Find where the given text appears and provide that cell's center as (X, Y) coordinate. 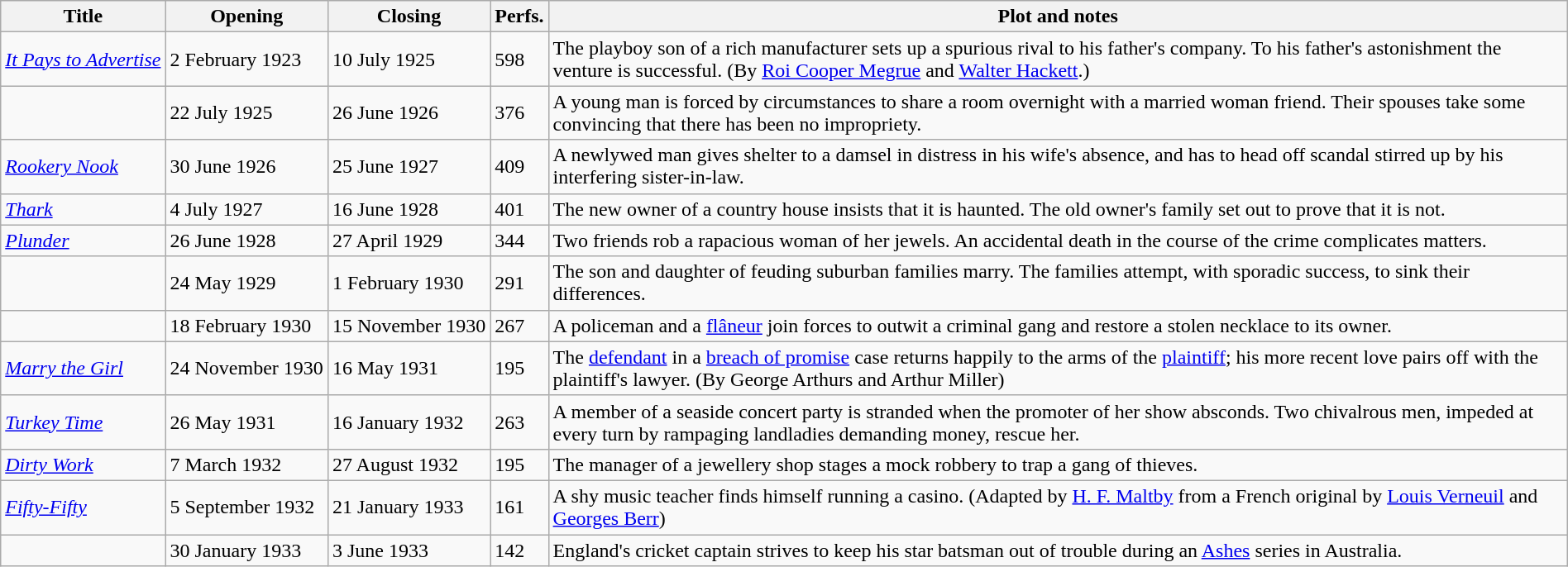
Opening (246, 17)
A newlywed man gives shelter to a damsel in distress in his wife's absence, and has to head off scandal stirred up by his interfering sister-in-law. (1058, 167)
It Pays to Advertise (83, 60)
A policeman and a flâneur join forces to outwit a criminal gang and restore a stolen necklace to its owner. (1058, 326)
26 May 1931 (246, 422)
Title (83, 17)
The son and daughter of feuding suburban families marry. The families attempt, with sporadic success, to sink their differences. (1058, 283)
Thark (83, 209)
26 June 1926 (409, 112)
24 November 1930 (246, 369)
Turkey Time (83, 422)
The new owner of a country house insists that it is haunted. The old owner's family set out to prove that it is not. (1058, 209)
England's cricket captain strives to keep his star batsman out of trouble during an Ashes series in Australia. (1058, 550)
Plot and notes (1058, 17)
18 February 1930 (246, 326)
Marry the Girl (83, 369)
1 February 1930 (409, 283)
4 July 1927 (246, 209)
3 June 1933 (409, 550)
30 January 1933 (246, 550)
Plunder (83, 241)
10 July 1925 (409, 60)
27 August 1932 (409, 465)
Two friends rob a rapacious woman of her jewels. An accidental death in the course of the crime complicates matters. (1058, 241)
401 (519, 209)
Dirty Work (83, 465)
30 June 1926 (246, 167)
267 (519, 326)
142 (519, 550)
16 June 1928 (409, 209)
27 April 1929 (409, 241)
5 September 1932 (246, 507)
263 (519, 422)
26 June 1928 (246, 241)
2 February 1923 (246, 60)
7 March 1932 (246, 465)
The manager of a jewellery shop stages a mock robbery to trap a gang of thieves. (1058, 465)
Perfs. (519, 17)
598 (519, 60)
291 (519, 283)
161 (519, 507)
16 May 1931 (409, 369)
A shy music teacher finds himself running a casino. (Adapted by H. F. Maltby from a French original by Louis Verneuil and Georges Berr) (1058, 507)
Fifty-Fifty (83, 507)
21 January 1933 (409, 507)
Rookery Nook (83, 167)
376 (519, 112)
22 July 1925 (246, 112)
24 May 1929 (246, 283)
16 January 1932 (409, 422)
409 (519, 167)
15 November 1930 (409, 326)
Closing (409, 17)
344 (519, 241)
25 June 1927 (409, 167)
